Return [X, Y] of the center of cell containing provided text 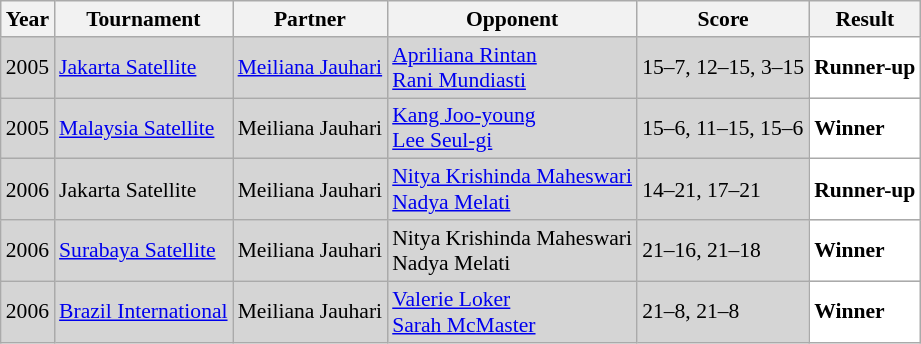
15–6, 11–15, 15–6 [723, 128]
Brazil International [144, 312]
Kang Joo-young Lee Seul-gi [512, 128]
Opponent [512, 19]
21–8, 21–8 [723, 312]
14–21, 17–21 [723, 190]
Surabaya Satellite [144, 250]
Malaysia Satellite [144, 128]
Partner [310, 19]
Year [28, 19]
15–7, 12–15, 3–15 [723, 68]
Tournament [144, 19]
Score [723, 19]
Apriliana Rintan Rani Mundiasti [512, 68]
Result [864, 19]
21–16, 21–18 [723, 250]
Valerie Loker Sarah McMaster [512, 312]
